Detect which cell encompasses the target text, then output its (x, y) center coordinate. 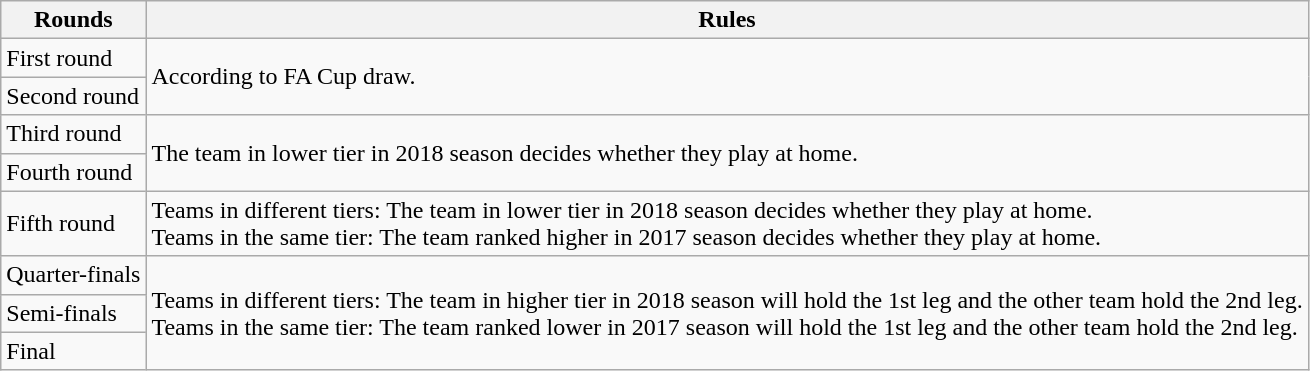
Third round (74, 134)
Rounds (74, 20)
Semi-finals (74, 313)
Final (74, 351)
According to FA Cup draw. (727, 77)
Quarter-finals (74, 275)
Second round (74, 96)
Fourth round (74, 172)
First round (74, 58)
The team in lower tier in 2018 season decides whether they play at home. (727, 153)
Rules (727, 20)
Fifth round (74, 224)
